Locate the cell with the specified text and output its [X, Y] center coordinate. 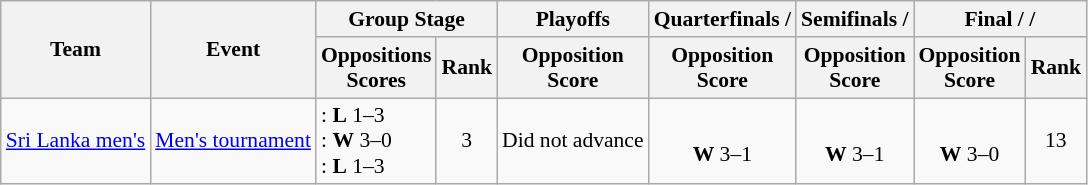
Semifinals / [854, 19]
OppositionsScores [376, 68]
: L 1–3: W 3–0: L 1–3 [376, 142]
Team [76, 50]
Did not advance [573, 142]
Playoffs [573, 19]
Sri Lanka men's [76, 142]
Final / / [1000, 19]
Quarterfinals / [722, 19]
3 [466, 142]
13 [1056, 142]
Men's tournament [233, 142]
Event [233, 50]
Group Stage [406, 19]
W 3–0 [970, 142]
